Return the (x, y) coordinate for the center point of the cell that contains the specified text.  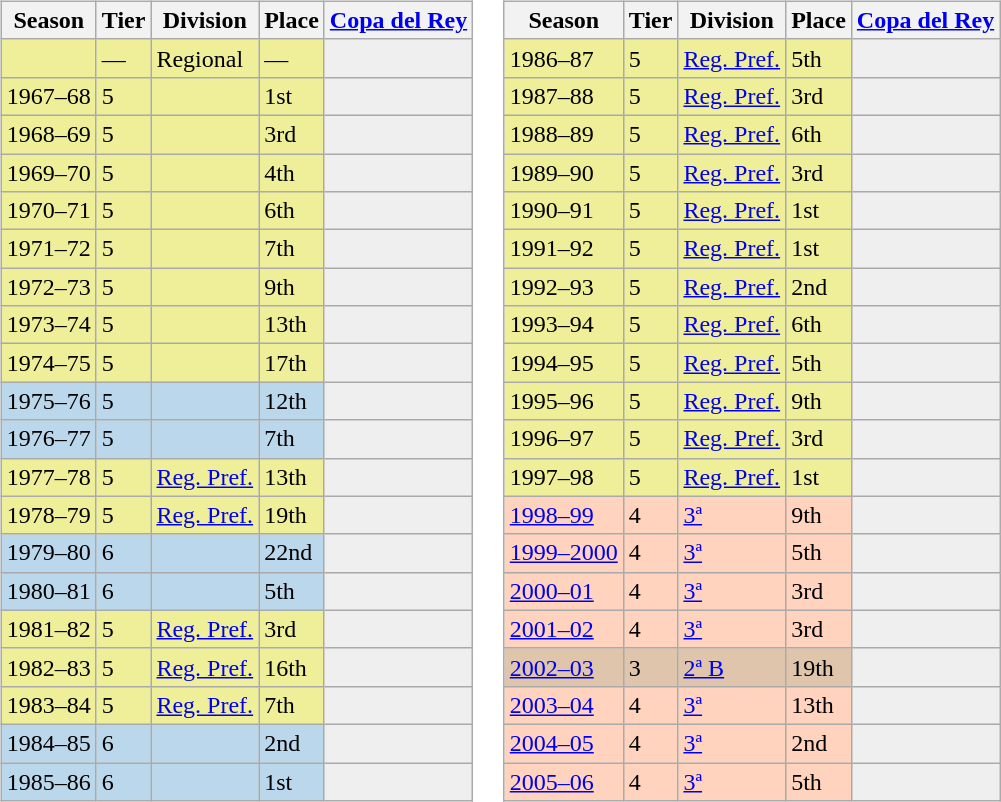
1970–71 (48, 211)
1977–78 (48, 477)
2003–04 (564, 705)
1991–92 (564, 249)
3 (650, 667)
1998–99 (564, 515)
22nd (292, 553)
1988–89 (564, 134)
2001–02 (564, 629)
1971–72 (48, 249)
1985–86 (48, 781)
1974–75 (48, 363)
1978–79 (48, 515)
2002–03 (564, 667)
2005–06 (564, 781)
1967–68 (48, 96)
12th (292, 401)
1979–80 (48, 553)
1995–96 (564, 401)
1990–91 (564, 211)
1996–97 (564, 439)
1976–77 (48, 439)
1973–74 (48, 325)
1975–76 (48, 401)
1968–69 (48, 134)
Regional (205, 58)
1997–98 (564, 477)
1994–95 (564, 363)
1983–84 (48, 705)
1992–93 (564, 287)
1969–70 (48, 173)
1984–85 (48, 743)
1999–2000 (564, 553)
1986–87 (564, 58)
4th (292, 173)
1982–83 (48, 667)
2000–01 (564, 591)
1989–90 (564, 173)
1980–81 (48, 591)
2ª B (732, 667)
16th (292, 667)
1972–73 (48, 287)
1993–94 (564, 325)
2004–05 (564, 743)
1981–82 (48, 629)
1987–88 (564, 96)
17th (292, 363)
